Provide the (X, Y) coordinate of the cell's center where the given text is located.  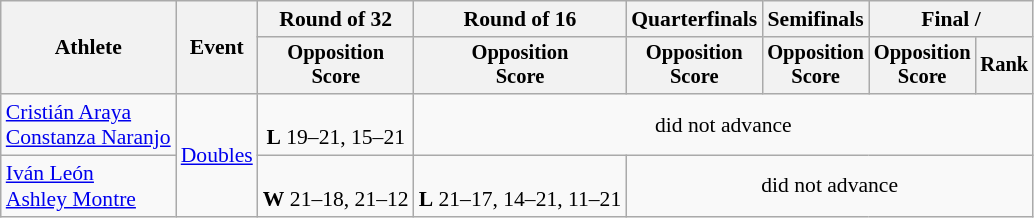
Cristián ArayaConstanza Naranjo (88, 124)
Event (217, 48)
Doubles (217, 155)
Round of 32 (336, 19)
Athlete (88, 48)
Final / (951, 19)
W 21–18, 21–12 (336, 186)
Semifinals (816, 19)
Rank (1004, 66)
L 21–17, 14–21, 11–21 (520, 186)
Round of 16 (520, 19)
L 19–21, 15–21 (336, 124)
Iván LeónAshley Montre (88, 186)
Quarterfinals (694, 19)
